Return [X, Y] of the center of cell containing provided text 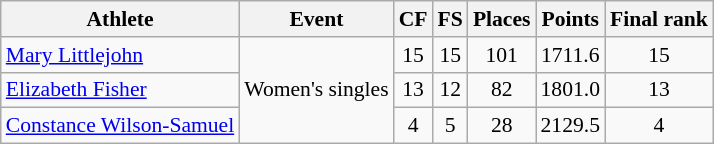
FS [450, 19]
Constance Wilson-Samuel [120, 126]
Mary Littlejohn [120, 55]
Points [570, 19]
1801.0 [570, 90]
Places [502, 19]
CF [414, 19]
28 [502, 126]
Elizabeth Fisher [120, 90]
101 [502, 55]
Event [316, 19]
1711.6 [570, 55]
Athlete [120, 19]
82 [502, 90]
12 [450, 90]
5 [450, 126]
Women's singles [316, 90]
Final rank [659, 19]
2129.5 [570, 126]
